Return the (X, Y) coordinate for the center point of the cell that contains the specified text.  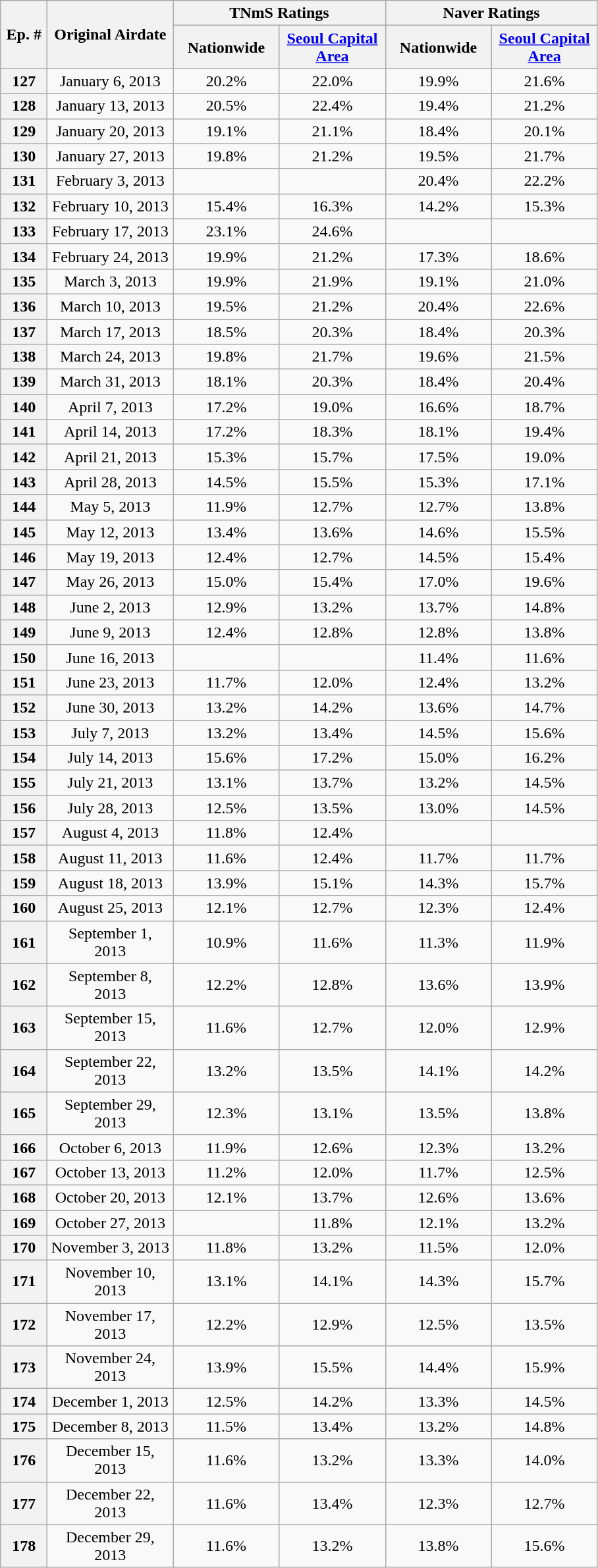
June 30, 2013 (111, 707)
May 5, 2013 (111, 507)
171 (24, 1282)
TNmS Ratings (279, 13)
November 10, 2013 (111, 1282)
134 (24, 256)
August 11, 2013 (111, 858)
20.1% (544, 131)
July 21, 2013 (111, 783)
16.2% (544, 758)
August 18, 2013 (111, 883)
December 22, 2013 (111, 1503)
February 24, 2013 (111, 256)
October 20, 2013 (111, 1197)
May 19, 2013 (111, 557)
June 2, 2013 (111, 607)
142 (24, 457)
165 (24, 1113)
170 (24, 1248)
14.4% (439, 1367)
June 23, 2013 (111, 682)
10.9% (227, 942)
140 (24, 407)
November 17, 2013 (111, 1325)
March 17, 2013 (111, 331)
May 12, 2013 (111, 532)
October 27, 2013 (111, 1223)
22.6% (544, 306)
176 (24, 1461)
163 (24, 1027)
September 22, 2013 (111, 1071)
22.2% (544, 181)
130 (24, 156)
April 28, 2013 (111, 482)
21.0% (544, 281)
146 (24, 557)
152 (24, 707)
June 9, 2013 (111, 632)
14.6% (439, 532)
October 6, 2013 (111, 1147)
August 4, 2013 (111, 833)
December 15, 2013 (111, 1461)
21.1% (332, 131)
164 (24, 1071)
168 (24, 1197)
132 (24, 206)
16.3% (332, 206)
March 3, 2013 (111, 281)
149 (24, 632)
April 21, 2013 (111, 457)
20.5% (227, 106)
April 7, 2013 (111, 407)
159 (24, 883)
178 (24, 1546)
148 (24, 607)
158 (24, 858)
173 (24, 1367)
September 1, 2013 (111, 942)
14.0% (544, 1461)
February 10, 2013 (111, 206)
144 (24, 507)
177 (24, 1503)
October 13, 2013 (111, 1172)
July 28, 2013 (111, 808)
160 (24, 908)
May 26, 2013 (111, 582)
January 20, 2013 (111, 131)
21.9% (332, 281)
17.1% (544, 482)
166 (24, 1147)
15.9% (544, 1367)
22.4% (332, 106)
February 17, 2013 (111, 231)
18.5% (227, 331)
150 (24, 657)
24.6% (332, 231)
145 (24, 532)
15.1% (332, 883)
April 14, 2013 (111, 432)
June 16, 2013 (111, 657)
14.7% (544, 707)
11.4% (439, 657)
136 (24, 306)
143 (24, 482)
Original Airdate (111, 34)
21.6% (544, 81)
133 (24, 231)
23.1% (227, 231)
13.0% (439, 808)
129 (24, 131)
December 8, 2013 (111, 1426)
20.2% (227, 81)
17.0% (439, 582)
November 3, 2013 (111, 1248)
167 (24, 1172)
February 3, 2013 (111, 181)
161 (24, 942)
138 (24, 357)
11.3% (439, 942)
18.7% (544, 407)
156 (24, 808)
135 (24, 281)
141 (24, 432)
January 13, 2013 (111, 106)
172 (24, 1325)
March 10, 2013 (111, 306)
17.5% (439, 457)
August 25, 2013 (111, 908)
December 29, 2013 (111, 1546)
18.3% (332, 432)
November 24, 2013 (111, 1367)
22.0% (332, 81)
September 29, 2013 (111, 1113)
154 (24, 758)
Naver Ratings (491, 13)
153 (24, 733)
July 7, 2013 (111, 733)
17.3% (439, 256)
131 (24, 181)
127 (24, 81)
16.6% (439, 407)
January 6, 2013 (111, 81)
September 15, 2013 (111, 1027)
147 (24, 582)
11.2% (227, 1172)
September 8, 2013 (111, 985)
July 14, 2013 (111, 758)
137 (24, 331)
155 (24, 783)
151 (24, 682)
128 (24, 106)
21.5% (544, 357)
March 31, 2013 (111, 382)
March 24, 2013 (111, 357)
18.6% (544, 256)
157 (24, 833)
139 (24, 382)
January 27, 2013 (111, 156)
169 (24, 1223)
162 (24, 985)
174 (24, 1401)
175 (24, 1426)
December 1, 2013 (111, 1401)
Ep. # (24, 34)
